Extract the [x, y] coordinate from the center of the cell holding the provided text.  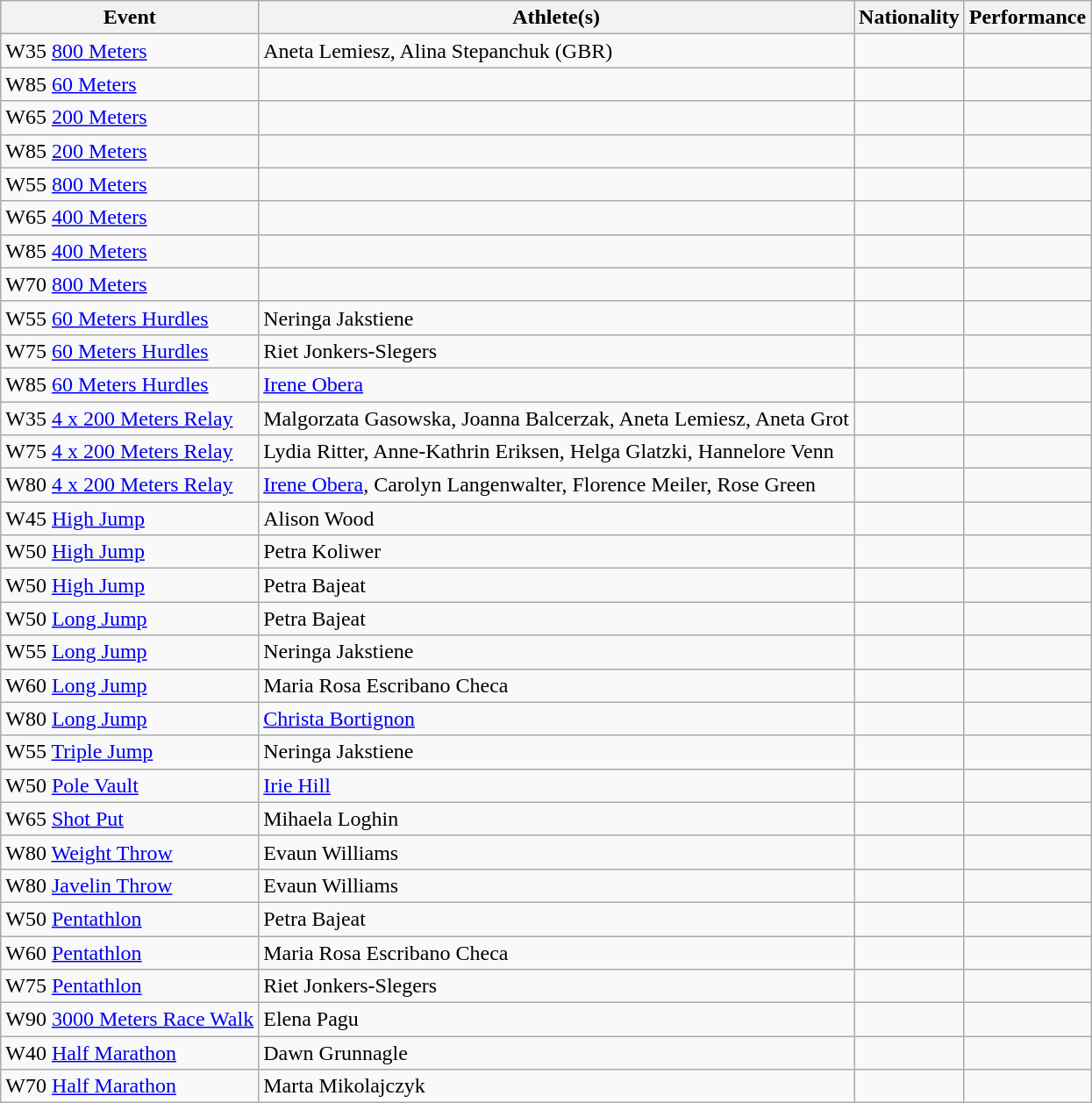
W70 800 Meters [130, 284]
Elena Pagu [556, 1020]
W50 Pentathlon [130, 919]
Petra Koliwer [556, 552]
W85 60 Meters [130, 84]
Marta Mikolajczyk [556, 1086]
W55 800 Meters [130, 184]
Lydia Ritter, Anne-Kathrin Eriksen, Helga Glatzki, Hannelore Venn [556, 452]
W70 Half Marathon [130, 1086]
W85 60 Meters Hurdles [130, 384]
W75 Pentathlon [130, 986]
Irene Obera [556, 384]
W85 400 Meters [130, 251]
Dawn Grunnagle [556, 1053]
Performance [1027, 18]
W60 Long Jump [130, 685]
Irie Hill [556, 785]
W50 Pole Vault [130, 785]
Event [130, 18]
W80 4 x 200 Meters Relay [130, 485]
Mihaela Loghin [556, 819]
W80 Javelin Throw [130, 885]
W50 Long Jump [130, 619]
W35 800 Meters [130, 51]
W65 400 Meters [130, 218]
Malgorzata Gasowska, Joanna Balcerzak, Aneta Lemiesz, Aneta Grot [556, 419]
Christa Bortignon [556, 719]
W85 200 Meters [130, 151]
W75 4 x 200 Meters Relay [130, 452]
W35 4 x 200 Meters Relay [130, 419]
Athlete(s) [556, 18]
Aneta Lemiesz, Alina Stepanchuk (GBR) [556, 51]
W75 60 Meters Hurdles [130, 351]
W90 3000 Meters Race Walk [130, 1020]
W80 Long Jump [130, 719]
W45 High Jump [130, 519]
Irene Obera, Carolyn Langenwalter, Florence Meiler, Rose Green [556, 485]
W55 60 Meters Hurdles [130, 318]
W55 Triple Jump [130, 752]
Alison Wood [556, 519]
W60 Pentathlon [130, 952]
W40 Half Marathon [130, 1053]
Nationality [910, 18]
W55 Long Jump [130, 652]
W65 Shot Put [130, 819]
W80 Weight Throw [130, 852]
W65 200 Meters [130, 118]
